Locate the cell with the specified text and output its (X, Y) center coordinate. 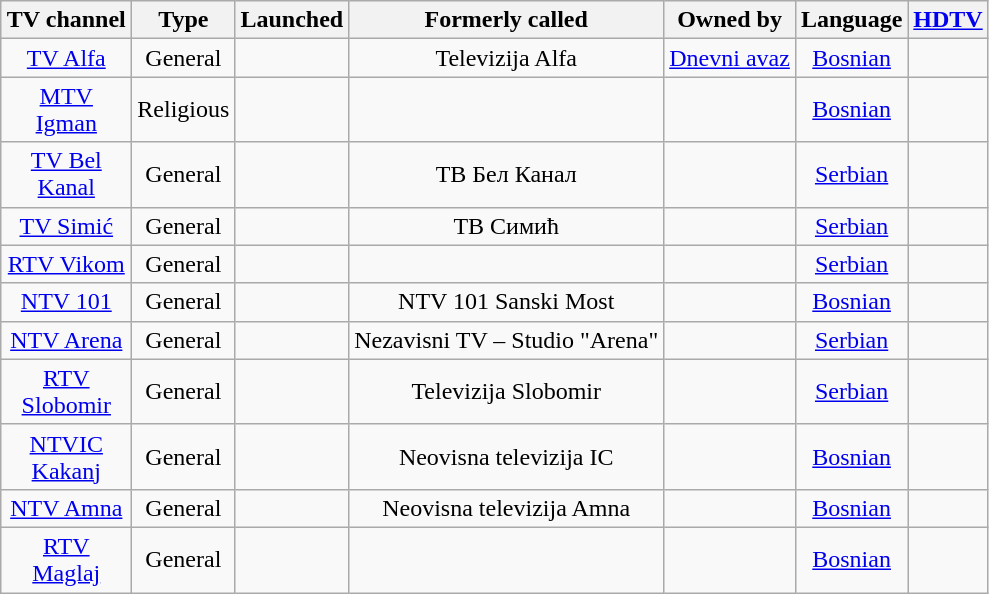
RTV Maglaj (66, 560)
Religious (184, 110)
TV Bel Kanal (66, 174)
NTV Arena (66, 340)
Language (851, 20)
Televizija Slobomir (506, 392)
Neovisna televizija Amna (506, 508)
HDTV (948, 20)
ТВ Симић (506, 226)
Nezavisni TV – Studio "Arena" (506, 340)
NTV Amna (66, 508)
ТВ Бел Канал (506, 174)
TV channel (66, 20)
MTV Igman (66, 110)
Neovisna televizija IC (506, 456)
NTVIC Kakanj (66, 456)
TV Simić (66, 226)
Televizija Alfa (506, 58)
Formerly called (506, 20)
NTV 101 Sanski Most (506, 302)
RTV Slobomir (66, 392)
Type (184, 20)
Dnevni avaz (730, 58)
RTV Vikom (66, 264)
Launched (292, 20)
TV Alfa (66, 58)
Owned by (730, 20)
NTV 101 (66, 302)
